Identify which cell holds the provided text, then report its [X, Y] central coordinate. 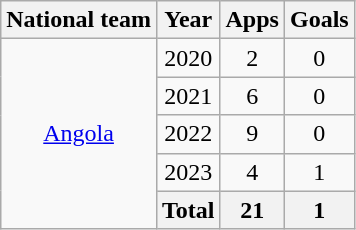
Apps [252, 20]
2022 [188, 134]
2023 [188, 172]
2021 [188, 96]
Year [188, 20]
6 [252, 96]
Total [188, 210]
9 [252, 134]
4 [252, 172]
Goals [319, 20]
21 [252, 210]
2 [252, 58]
National team [79, 20]
2020 [188, 58]
Angola [79, 134]
